From the cell containing the given text, extract its center point as (x, y) coordinate. 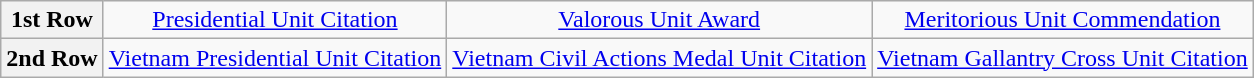
Vietnam Presidential Unit Citation (275, 58)
Valorous Unit Award (660, 20)
1st Row (52, 20)
Presidential Unit Citation (275, 20)
Vietnam Civil Actions Medal Unit Citation (660, 58)
Vietnam Gallantry Cross Unit Citation (1063, 58)
2nd Row (52, 58)
Meritorious Unit Commendation (1063, 20)
